Output the [x, y] coordinate of the center of the cell containing the given text.  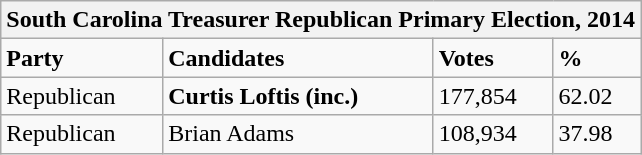
South Carolina Treasurer Republican Primary Election, 2014 [321, 20]
Candidates [298, 58]
37.98 [597, 134]
62.02 [597, 96]
Brian Adams [298, 134]
% [597, 58]
177,854 [493, 96]
Party [82, 58]
108,934 [493, 134]
Curtis Loftis (inc.) [298, 96]
Votes [493, 58]
